Detect which cell encompasses the target text, then output its [X, Y] center coordinate. 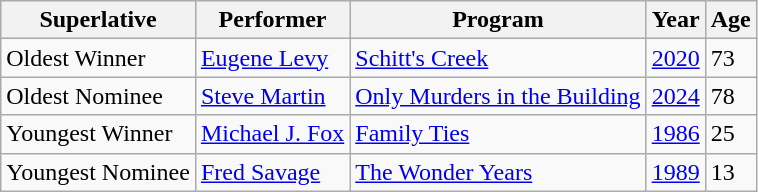
1986 [676, 134]
Only Murders in the Building [498, 96]
Age [730, 20]
Program [498, 20]
Year [676, 20]
Steve Martin [272, 96]
The Wonder Years [498, 172]
73 [730, 58]
25 [730, 134]
Michael J. Fox [272, 134]
Superlative [98, 20]
78 [730, 96]
2024 [676, 96]
1989 [676, 172]
2020 [676, 58]
Oldest Nominee [98, 96]
Family Ties [498, 134]
Youngest Nominee [98, 172]
Schitt's Creek [498, 58]
Youngest Winner [98, 134]
13 [730, 172]
Fred Savage [272, 172]
Oldest Winner [98, 58]
Eugene Levy [272, 58]
Performer [272, 20]
